Locate the cell with the specified text and output its [X, Y] center coordinate. 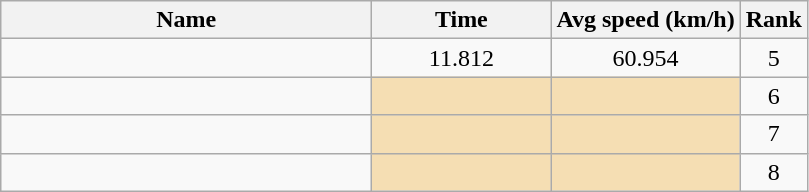
Name [186, 20]
60.954 [646, 58]
Avg speed (km/h) [646, 20]
6 [774, 96]
7 [774, 134]
Time [462, 20]
5 [774, 58]
11.812 [462, 58]
8 [774, 172]
Rank [774, 20]
